Locate the cell with the specified text and output its [X, Y] center coordinate. 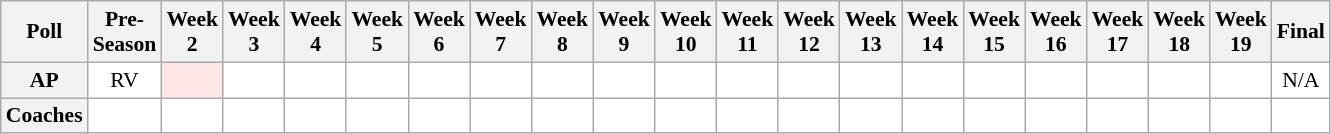
Week12 [809, 32]
Week18 [1179, 32]
Week14 [933, 32]
N/A [1301, 80]
Week7 [501, 32]
Final [1301, 32]
Week4 [316, 32]
Week8 [562, 32]
Week11 [748, 32]
Pre-Season [125, 32]
Poll [44, 32]
Week3 [254, 32]
Week15 [994, 32]
Week13 [871, 32]
RV [125, 80]
Week19 [1241, 32]
Week6 [439, 32]
Week10 [686, 32]
Week9 [624, 32]
Week5 [377, 32]
Coaches [44, 116]
Week2 [192, 32]
AP [44, 80]
Week17 [1118, 32]
Week16 [1056, 32]
